Search for the cell housing the specified text and yield its [x, y] center coordinate. 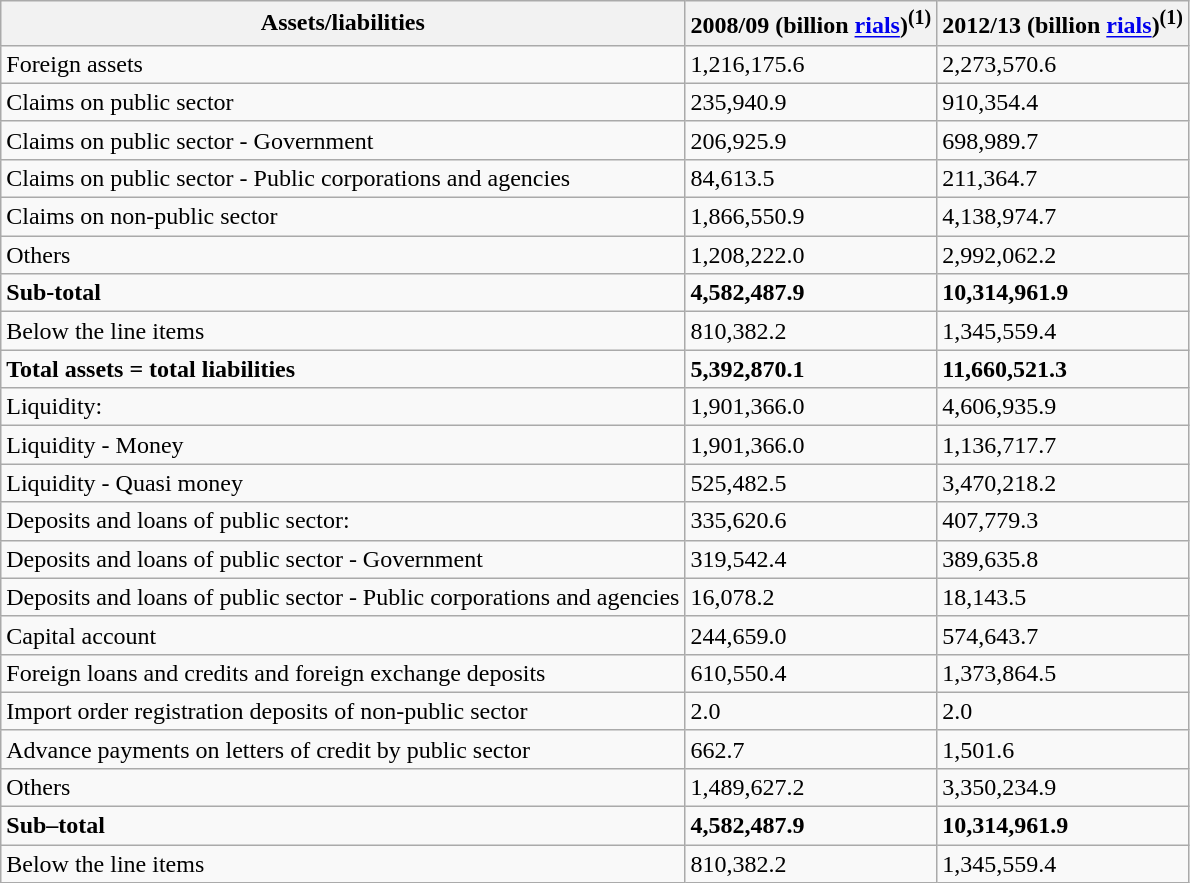
1,136,717.7 [1063, 445]
11,660,521.3 [1063, 369]
Sub–total [343, 826]
698,989.7 [1063, 140]
2,273,570.6 [1063, 64]
84,613.5 [811, 178]
Liquidity - Money [343, 445]
Foreign assets [343, 64]
211,364.7 [1063, 178]
1,501.6 [1063, 749]
335,620.6 [811, 521]
662.7 [811, 749]
235,940.9 [811, 102]
407,779.3 [1063, 521]
4,138,974.7 [1063, 217]
5,392,870.1 [811, 369]
3,350,234.9 [1063, 787]
1,373,864.5 [1063, 673]
Import order registration deposits of non-public sector [343, 711]
Liquidity: [343, 407]
2008/09 (billion rials)(1) [811, 24]
Advance payments on letters of credit by public sector [343, 749]
Claims on public sector - Government [343, 140]
Liquidity - Quasi money [343, 483]
4,606,935.9 [1063, 407]
Deposits and loans of public sector - Public corporations and agencies [343, 597]
1,866,550.9 [811, 217]
Claims on public sector - Public corporations and agencies [343, 178]
18,143.5 [1063, 597]
Deposits and loans of public sector - Government [343, 559]
3,470,218.2 [1063, 483]
Foreign loans and credits and foreign exchange deposits [343, 673]
574,643.7 [1063, 635]
525,482.5 [811, 483]
Claims on public sector [343, 102]
610,550.4 [811, 673]
910,354.4 [1063, 102]
Deposits and loans of public sector: [343, 521]
319,542.4 [811, 559]
206,925.9 [811, 140]
244,659.0 [811, 635]
Assets/liabilities [343, 24]
2012/13 (billion rials)(1) [1063, 24]
16,078.2 [811, 597]
Total assets = total liabilities [343, 369]
Claims on non-public sector [343, 217]
389,635.8 [1063, 559]
1,208,222.0 [811, 255]
1,489,627.2 [811, 787]
Capital account [343, 635]
2,992,062.2 [1063, 255]
Sub-total [343, 293]
1,216,175.6 [811, 64]
